Determine the (x, y) coordinate at the center of the cell enclosing the given text.  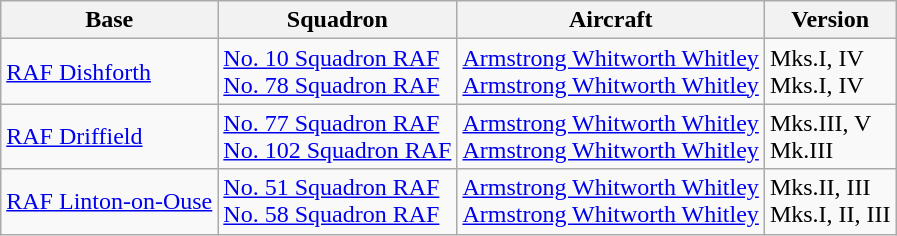
RAF Driffield (110, 136)
Base (110, 20)
Mks.I, IV Mks.I, IV (830, 72)
RAF Linton-on-Ouse (110, 202)
No. 77 Squadron RAF No. 102 Squadron RAF (338, 136)
Version (830, 20)
No. 10 Squadron RAF No. 78 Squadron RAF (338, 72)
Mks.II, III Mks.I, II, III (830, 202)
Mks.III, V Mk.III (830, 136)
Aircraft (610, 20)
No. 51 Squadron RAF No. 58 Squadron RAF (338, 202)
Squadron (338, 20)
RAF Dishforth (110, 72)
